Output the (X, Y) coordinate of the center of the cell containing the given text.  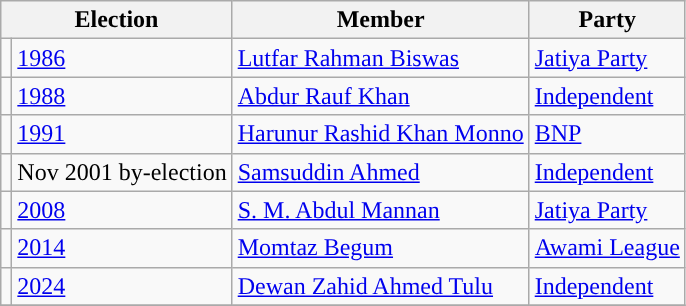
Party (607, 20)
Abdur Rauf Khan (380, 96)
1988 (122, 96)
Member (380, 20)
2008 (122, 210)
1986 (122, 58)
Harunur Rashid Khan Monno (380, 134)
2014 (122, 248)
BNP (607, 134)
Samsuddin Ahmed (380, 172)
S. M. Abdul Mannan (380, 210)
Lutfar Rahman Biswas (380, 58)
Election (116, 20)
Momtaz Begum (380, 248)
Nov 2001 by-election (122, 172)
2024 (122, 286)
1991 (122, 134)
Dewan Zahid Ahmed Tulu (380, 286)
Awami League (607, 248)
